Capture the cell that displays the provided text and extract its (x, y) central coordinate. 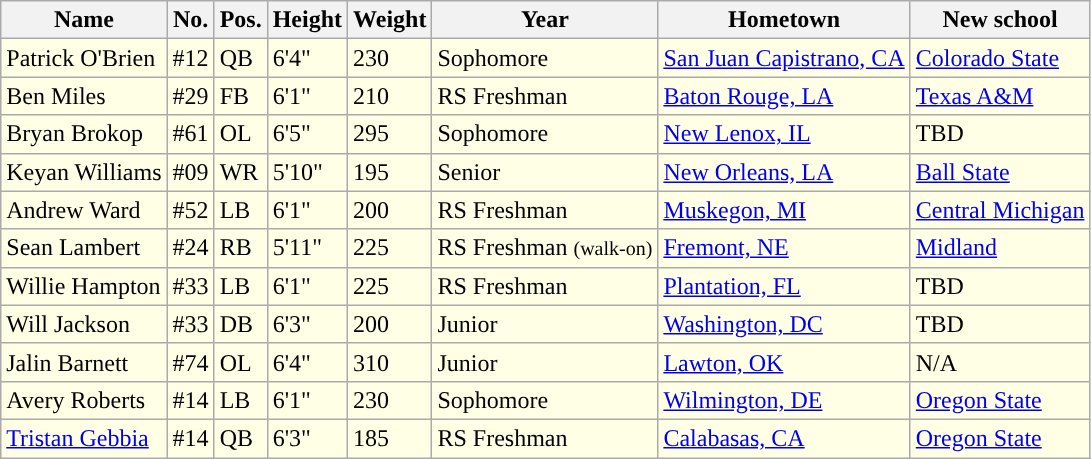
Bryan Brokop (84, 134)
N/A (1000, 362)
295 (390, 134)
#24 (190, 248)
Sean Lambert (84, 248)
310 (390, 362)
Patrick O'Brien (84, 58)
Senior (545, 172)
185 (390, 438)
#61 (190, 134)
Pos. (240, 20)
Willie Hampton (84, 286)
Muskegon, MI (784, 210)
Andrew Ward (84, 210)
RS Freshman (walk-on) (545, 248)
RB (240, 248)
Keyan Williams (84, 172)
Ben Miles (84, 96)
WR (240, 172)
Plantation, FL (784, 286)
FB (240, 96)
210 (390, 96)
Colorado State (1000, 58)
Weight (390, 20)
#12 (190, 58)
6'5" (307, 134)
Wilmington, DE (784, 400)
DB (240, 324)
Name (84, 20)
#09 (190, 172)
Midland (1000, 248)
5'11" (307, 248)
Will Jackson (84, 324)
New Lenox, IL (784, 134)
Washington, DC (784, 324)
Lawton, OK (784, 362)
Height (307, 20)
No. (190, 20)
Calabasas, CA (784, 438)
San Juan Capistrano, CA (784, 58)
Baton Rouge, LA (784, 96)
Tristan Gebbia (84, 438)
195 (390, 172)
Fremont, NE (784, 248)
Jalin Barnett (84, 362)
Ball State (1000, 172)
Year (545, 20)
Texas A&M (1000, 96)
Hometown (784, 20)
#29 (190, 96)
New school (1000, 20)
#52 (190, 210)
New Orleans, LA (784, 172)
#74 (190, 362)
5'10" (307, 172)
Avery Roberts (84, 400)
Central Michigan (1000, 210)
